Return (x, y) of the center of cell containing provided text 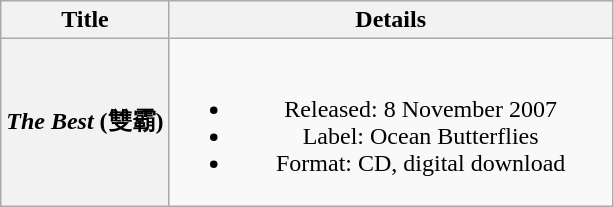
Released: 8 November 2007Label: Ocean ButterfliesFormat: CD, digital download (390, 122)
Title (85, 20)
Details (390, 20)
The Best (雙霸) (85, 122)
